Determine the [x, y] coordinate at the center of the cell enclosing the given text.  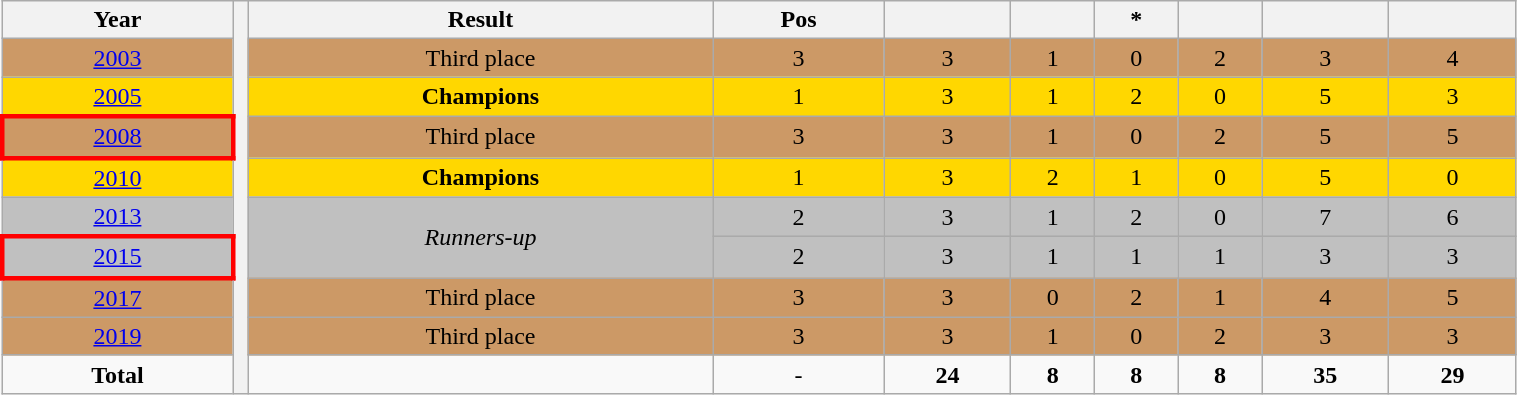
2005 [117, 97]
2017 [117, 298]
2013 [117, 217]
2003 [117, 58]
24 [948, 374]
Year [117, 20]
7 [1326, 217]
2019 [117, 336]
Pos [798, 20]
29 [1452, 374]
2008 [117, 136]
2015 [117, 258]
2010 [117, 178]
Runners-up [481, 238]
35 [1326, 374]
- [798, 374]
6 [1452, 217]
Total [117, 374]
* [1137, 20]
Result [481, 20]
